Return the [x, y] coordinate for the center point of the cell that contains the specified text.  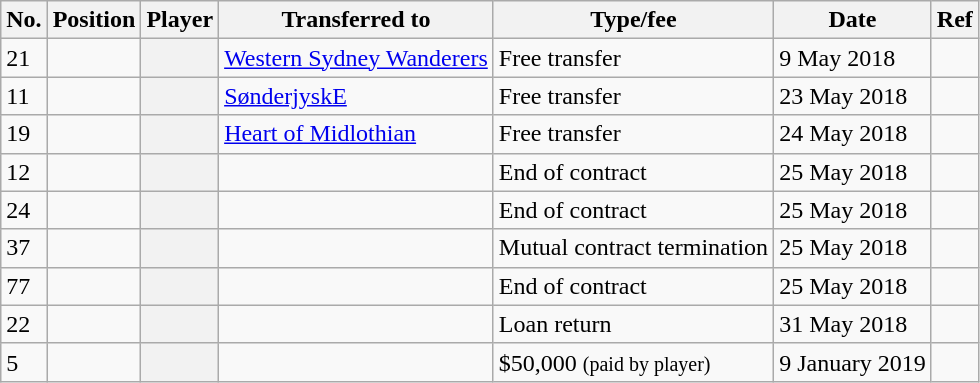
23 May 2018 [853, 96]
9 May 2018 [853, 58]
19 [24, 134]
Player [180, 20]
21 [24, 58]
Loan return [633, 324]
24 [24, 210]
9 January 2019 [853, 362]
Western Sydney Wanderers [356, 58]
$50,000 (paid by player) [633, 362]
Ref [954, 20]
Transferred to [356, 20]
22 [24, 324]
Mutual contract termination [633, 248]
Date [853, 20]
Heart of Midlothian [356, 134]
SønderjyskE [356, 96]
77 [24, 286]
31 May 2018 [853, 324]
No. [24, 20]
Position [94, 20]
5 [24, 362]
12 [24, 172]
11 [24, 96]
Type/fee [633, 20]
24 May 2018 [853, 134]
37 [24, 248]
